Provide the [X, Y] coordinate of the cell's center where the given text is located.  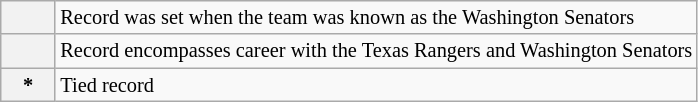
Record encompasses career with the Texas Rangers and Washington Senators [376, 51]
Tied record [376, 85]
Record was set when the team was known as the Washington Senators [376, 17]
* [28, 85]
